Return the [X, Y] coordinate for the center point of the cell that contains the specified text.  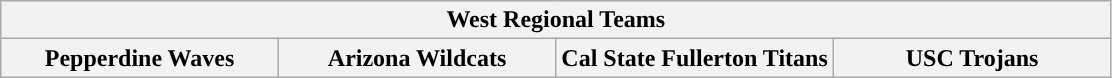
Pepperdine Waves [140, 58]
Arizona Wildcats [417, 58]
West Regional Teams [556, 20]
USC Trojans [972, 58]
Cal State Fullerton Titans [695, 58]
